Pinpoint the cell where the given text exists, returning its (X, Y) midpoint coordinate. 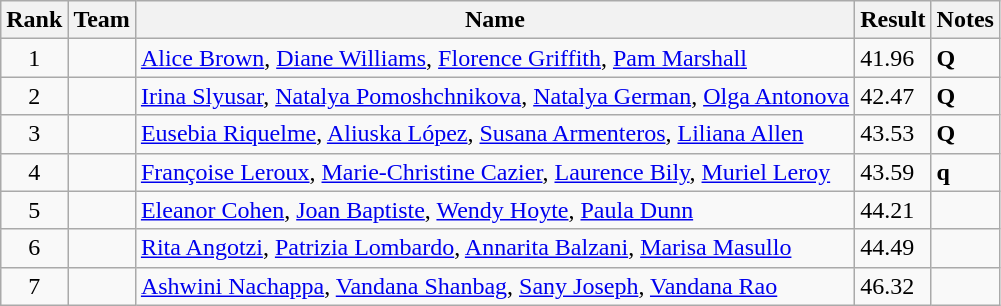
Ashwini Nachappa, Vandana Shanbag, Sany Joseph, Vandana Rao (494, 286)
41.96 (893, 58)
Alice Brown, Diane Williams, Florence Griffith, Pam Marshall (494, 58)
Rita Angotzi, Patrizia Lombardo, Annarita Balzani, Marisa Masullo (494, 248)
4 (34, 172)
7 (34, 286)
Notes (965, 20)
Françoise Leroux, Marie-Christine Cazier, Laurence Bily, Muriel Leroy (494, 172)
2 (34, 96)
5 (34, 210)
46.32 (893, 286)
Team (102, 20)
6 (34, 248)
42.47 (893, 96)
1 (34, 58)
Irina Slyusar, Natalya Pomoshchnikova, Natalya German, Olga Antonova (494, 96)
3 (34, 134)
Name (494, 20)
Eleanor Cohen, Joan Baptiste, Wendy Hoyte, Paula Dunn (494, 210)
43.53 (893, 134)
Result (893, 20)
q (965, 172)
44.21 (893, 210)
43.59 (893, 172)
Eusebia Riquelme, Aliuska López, Susana Armenteros, Liliana Allen (494, 134)
Rank (34, 20)
44.49 (893, 248)
